Pinpoint the cell where the given text exists, returning its [x, y] midpoint coordinate. 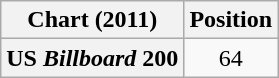
Chart (2011) [92, 20]
US Billboard 200 [92, 58]
64 [231, 58]
Position [231, 20]
